Return the (X, Y) coordinate for the center point of the cell that contains the specified text.  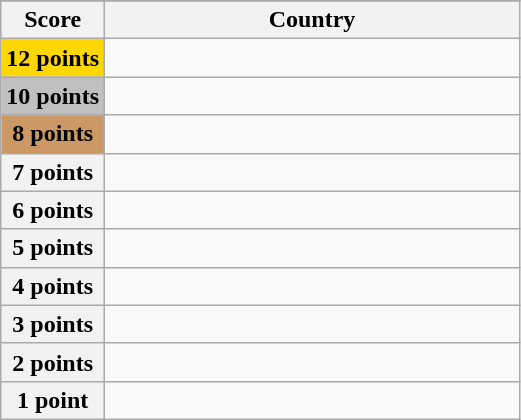
6 points (53, 210)
1 point (53, 400)
2 points (53, 362)
3 points (53, 324)
Country (312, 20)
12 points (53, 58)
4 points (53, 286)
5 points (53, 248)
8 points (53, 134)
7 points (53, 172)
10 points (53, 96)
Score (53, 20)
